Extract the (X, Y) coordinate from the center of the cell holding the provided text.  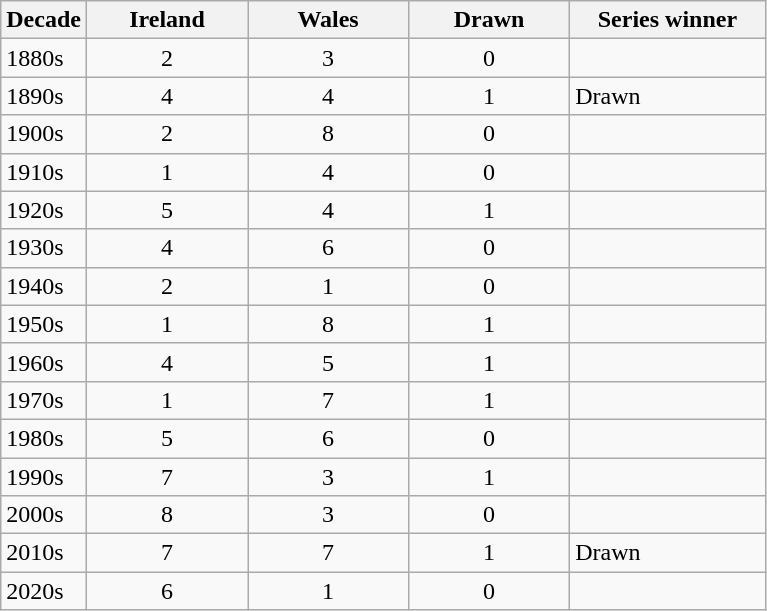
1950s (44, 324)
1960s (44, 362)
1980s (44, 438)
1900s (44, 134)
2020s (44, 591)
Decade (44, 20)
Series winner (668, 20)
1920s (44, 210)
Ireland (166, 20)
1930s (44, 248)
2000s (44, 515)
1990s (44, 477)
1970s (44, 400)
1890s (44, 96)
2010s (44, 553)
1910s (44, 172)
1940s (44, 286)
Wales (328, 20)
1880s (44, 58)
